For the text-containing cell, return its midpoint in (X, Y) coordinate format. 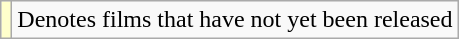
Denotes films that have not yet been released (235, 20)
